Locate the cell with the specified text and output its [x, y] center coordinate. 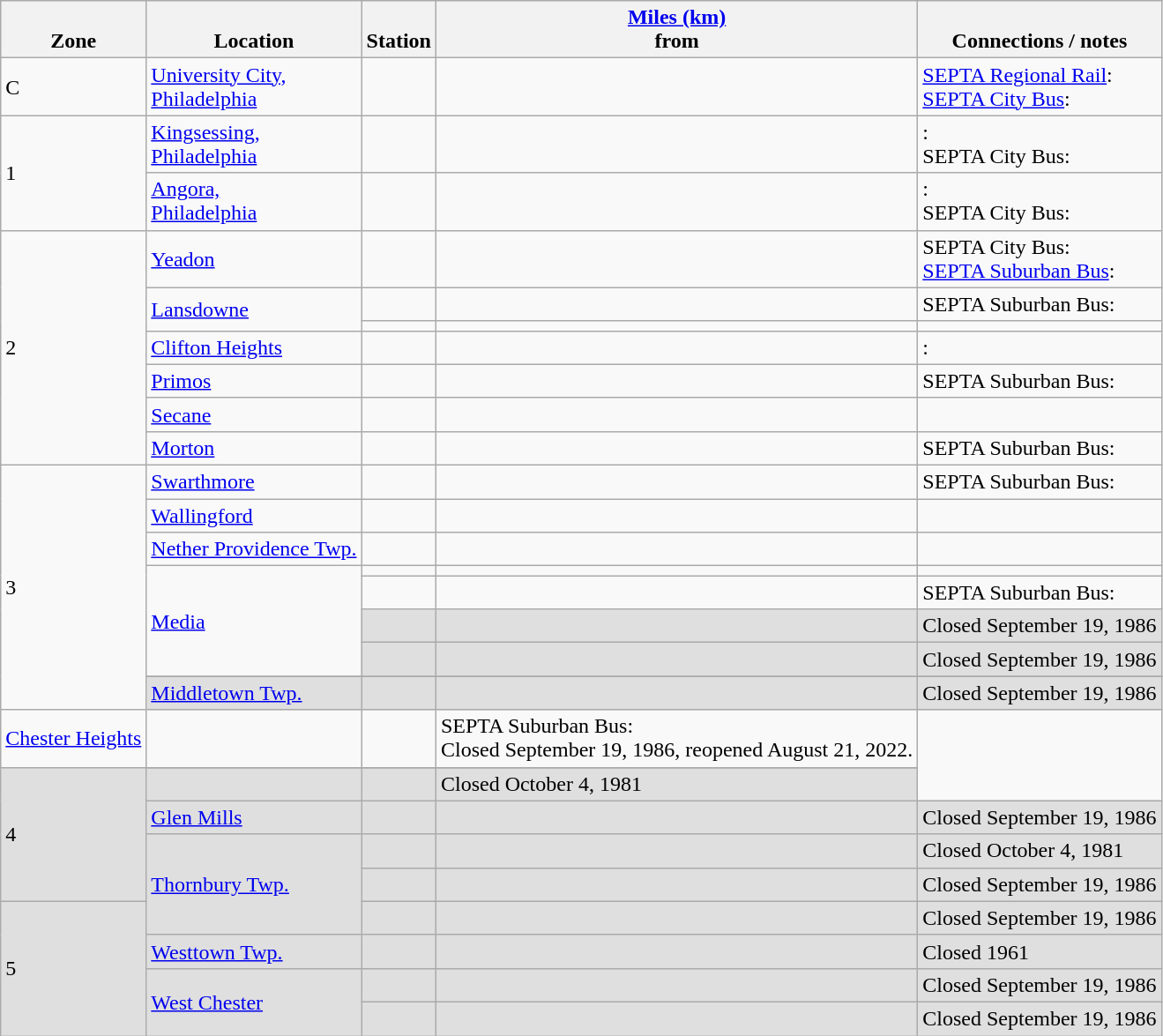
Thornbury Twp. [254, 884]
5 [74, 968]
University City,Philadelphia [254, 86]
Zone [74, 30]
4 [74, 834]
3 [74, 587]
: [1040, 347]
Clifton Heights [254, 347]
Location [254, 30]
Nether Providence Twp. [254, 549]
Media [254, 621]
Chester Heights [74, 739]
West Chester [254, 1002]
SEPTA Regional Rail: SEPTA City Bus: [1040, 86]
SEPTA City Bus: SEPTA Suburban Bus: [1040, 259]
Swarthmore [254, 481]
Morton [254, 448]
Yeadon [254, 259]
SEPTA Suburban Bus: Closed September 19, 1986, reopened August 21, 2022. [676, 739]
Kingsessing,Philadelphia [254, 145]
Miles (km)from [676, 30]
Lansdowne [254, 309]
Station [399, 30]
Wallingford [254, 516]
Glen Mills [254, 817]
Closed 1961 [1040, 951]
Middletown Twp. [254, 693]
Connections / notes [1040, 30]
Westtown Twp. [254, 951]
Primos [254, 381]
1 [74, 173]
2 [74, 347]
Angora,Philadelphia [254, 201]
Secane [254, 414]
C [74, 86]
